Determine the [X, Y] coordinate at the center of the cell enclosing the given text.  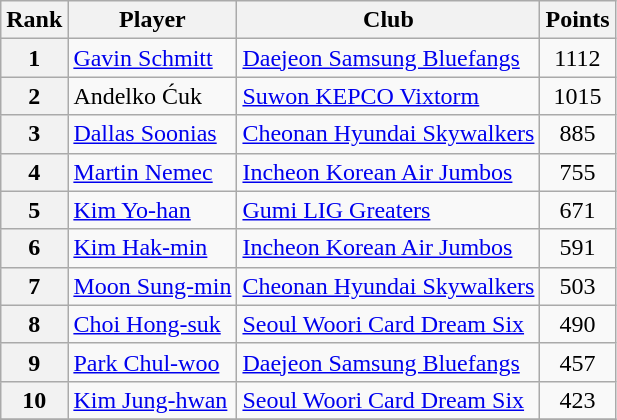
Martin Nemec [152, 172]
7 [34, 286]
Points [578, 20]
8 [34, 324]
423 [578, 400]
503 [578, 286]
Dallas Soonias [152, 134]
9 [34, 362]
755 [578, 172]
1 [34, 58]
Kim Hak-min [152, 248]
Gavin Schmitt [152, 58]
Choi Hong-suk [152, 324]
Player [152, 20]
2 [34, 96]
6 [34, 248]
490 [578, 324]
671 [578, 210]
5 [34, 210]
Suwon KEPCO Vixtorm [388, 96]
3 [34, 134]
Andelko Ćuk [152, 96]
Kim Yo-han [152, 210]
Park Chul-woo [152, 362]
10 [34, 400]
4 [34, 172]
1112 [578, 58]
Gumi LIG Greaters [388, 210]
Moon Sung-min [152, 286]
Rank [34, 20]
885 [578, 134]
457 [578, 362]
1015 [578, 96]
591 [578, 248]
Kim Jung-hwan [152, 400]
Club [388, 20]
